Scan for the cell matching the given text and deliver its [X, Y] coordinate at center. 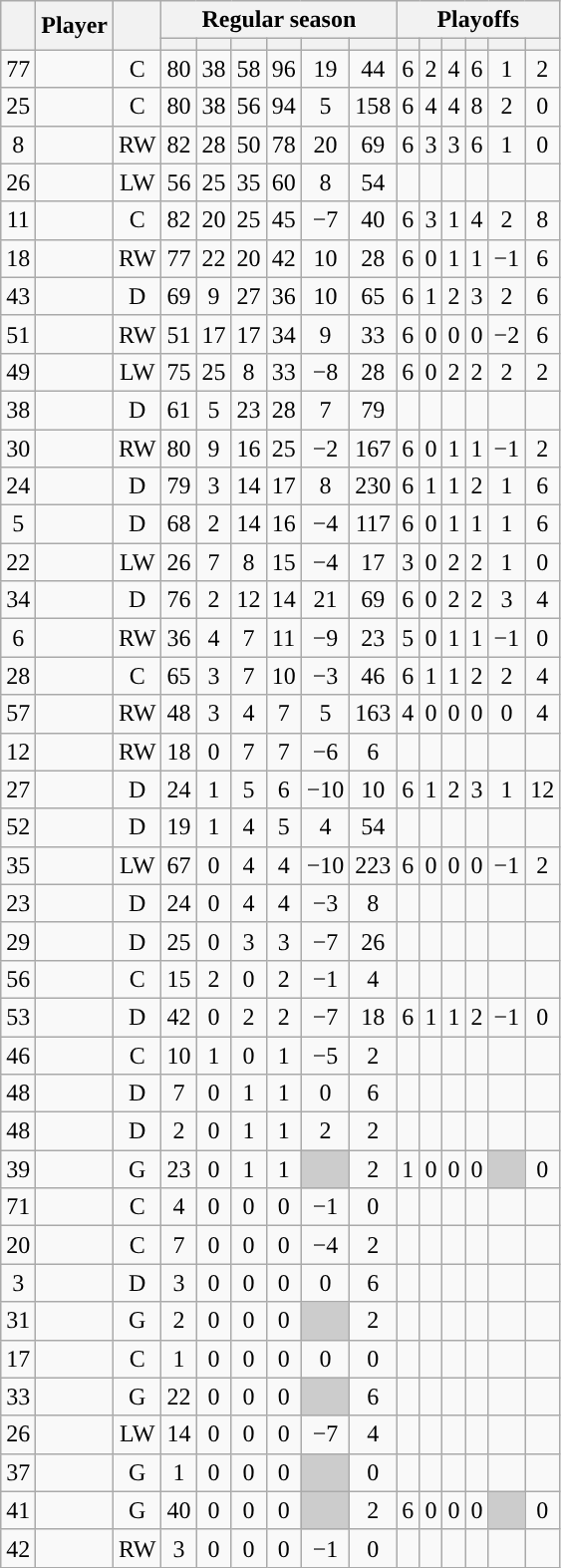
94 [283, 107]
75 [179, 372]
49 [18, 372]
52 [18, 827]
Playoffs [478, 20]
30 [18, 448]
67 [179, 865]
223 [373, 865]
76 [179, 600]
37 [18, 1472]
163 [373, 714]
Regular season [279, 20]
57 [18, 714]
44 [373, 69]
−5 [325, 1056]
78 [283, 145]
45 [283, 220]
158 [373, 107]
96 [283, 69]
43 [18, 296]
58 [249, 69]
117 [373, 524]
31 [18, 1321]
−8 [325, 372]
Player [75, 26]
68 [179, 524]
21 [325, 600]
39 [18, 1169]
29 [18, 941]
50 [249, 145]
167 [373, 448]
−9 [325, 638]
53 [18, 1017]
61 [179, 410]
60 [283, 182]
230 [373, 486]
41 [18, 1510]
71 [18, 1207]
−6 [325, 752]
